Pinpoint the cell where the given text exists, returning its (X, Y) midpoint coordinate. 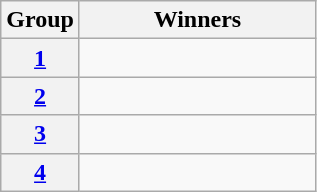
3 (40, 134)
Group (40, 20)
Winners (197, 20)
4 (40, 172)
1 (40, 58)
2 (40, 96)
